Capture the cell that displays the provided text and extract its (X, Y) central coordinate. 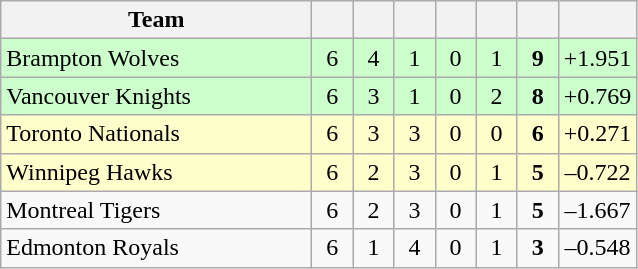
9 (538, 58)
Team (156, 20)
Edmonton Royals (156, 248)
–1.667 (598, 210)
Winnipeg Hawks (156, 172)
Toronto Nationals (156, 134)
8 (538, 96)
–0.548 (598, 248)
–0.722 (598, 172)
+0.271 (598, 134)
+1.951 (598, 58)
Vancouver Knights (156, 96)
Montreal Tigers (156, 210)
+0.769 (598, 96)
Brampton Wolves (156, 58)
